Find where the given text appears and provide that cell's center as (X, Y) coordinate. 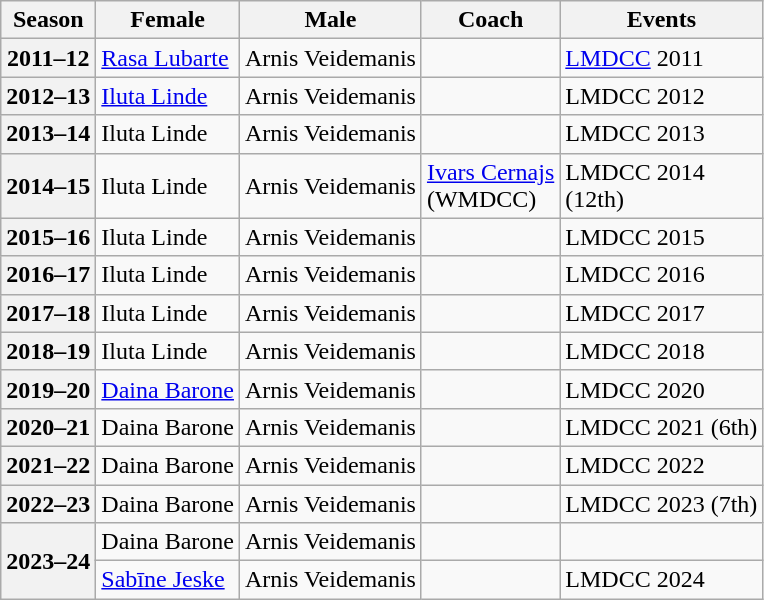
LMDCC 2012 (662, 96)
LMDCC 2013 (662, 134)
2022–23 (48, 503)
2018–19 (48, 351)
LMDCC 2016 (662, 275)
LMDCC 2022 (662, 465)
Coach (490, 20)
Female (168, 20)
LMDCC 2011 (662, 58)
2017–18 (48, 313)
2011–12 (48, 58)
Rasa Lubarte (168, 58)
Events (662, 20)
2016–17 (48, 275)
LMDCC 2020 (662, 389)
Ivars Cernajs(WMDCC) (490, 186)
LMDCC 2018 (662, 351)
LMDCC 2015 (662, 237)
Male (330, 20)
LMDCC 2021 (6th) (662, 427)
2013–14 (48, 134)
2021–22 (48, 465)
2014–15 (48, 186)
2019–20 (48, 389)
LMDCC 2024 (662, 580)
Season (48, 20)
LMDCC 2014 (12th) (662, 186)
2023–24 (48, 561)
LMDCC 2023 (7th) (662, 503)
2012–13 (48, 96)
2015–16 (48, 237)
LMDCC 2017 (662, 313)
2020–21 (48, 427)
Sabīne Jeske (168, 580)
